From the cell containing the given text, extract its center point as [X, Y] coordinate. 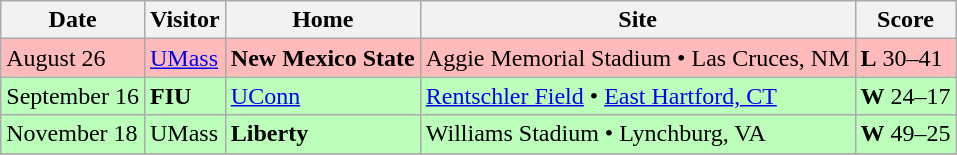
Visitor [184, 20]
W 24–17 [906, 96]
L 30–41 [906, 58]
Rentschler Field • East Hartford, CT [638, 96]
Aggie Memorial Stadium • Las Cruces, NM [638, 58]
Williams Stadium • Lynchburg, VA [638, 134]
September 16 [73, 96]
Site [638, 20]
Date [73, 20]
Home [322, 20]
FIU [184, 96]
UConn [322, 96]
W 49–25 [906, 134]
November 18 [73, 134]
Liberty [322, 134]
New Mexico State [322, 58]
August 26 [73, 58]
Score [906, 20]
